Scan for the cell matching the given text and deliver its [X, Y] coordinate at center. 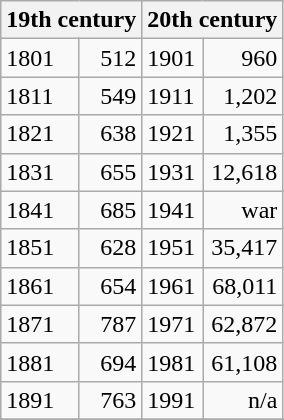
787 [110, 324]
763 [110, 400]
1961 [172, 286]
1921 [172, 134]
n/a [243, 400]
1931 [172, 172]
685 [110, 210]
1841 [40, 210]
694 [110, 362]
1851 [40, 248]
20th century [212, 20]
12,618 [243, 172]
1881 [40, 362]
549 [110, 96]
1871 [40, 324]
628 [110, 248]
62,872 [243, 324]
1991 [172, 400]
1891 [40, 400]
1801 [40, 58]
1,202 [243, 96]
1901 [172, 58]
1941 [172, 210]
19th century [72, 20]
1821 [40, 134]
654 [110, 286]
1911 [172, 96]
1861 [40, 286]
1981 [172, 362]
512 [110, 58]
war [243, 210]
638 [110, 134]
35,417 [243, 248]
960 [243, 58]
1831 [40, 172]
1971 [172, 324]
68,011 [243, 286]
61,108 [243, 362]
655 [110, 172]
1,355 [243, 134]
1811 [40, 96]
1951 [172, 248]
